From the cell containing the given text, extract its center point as [X, Y] coordinate. 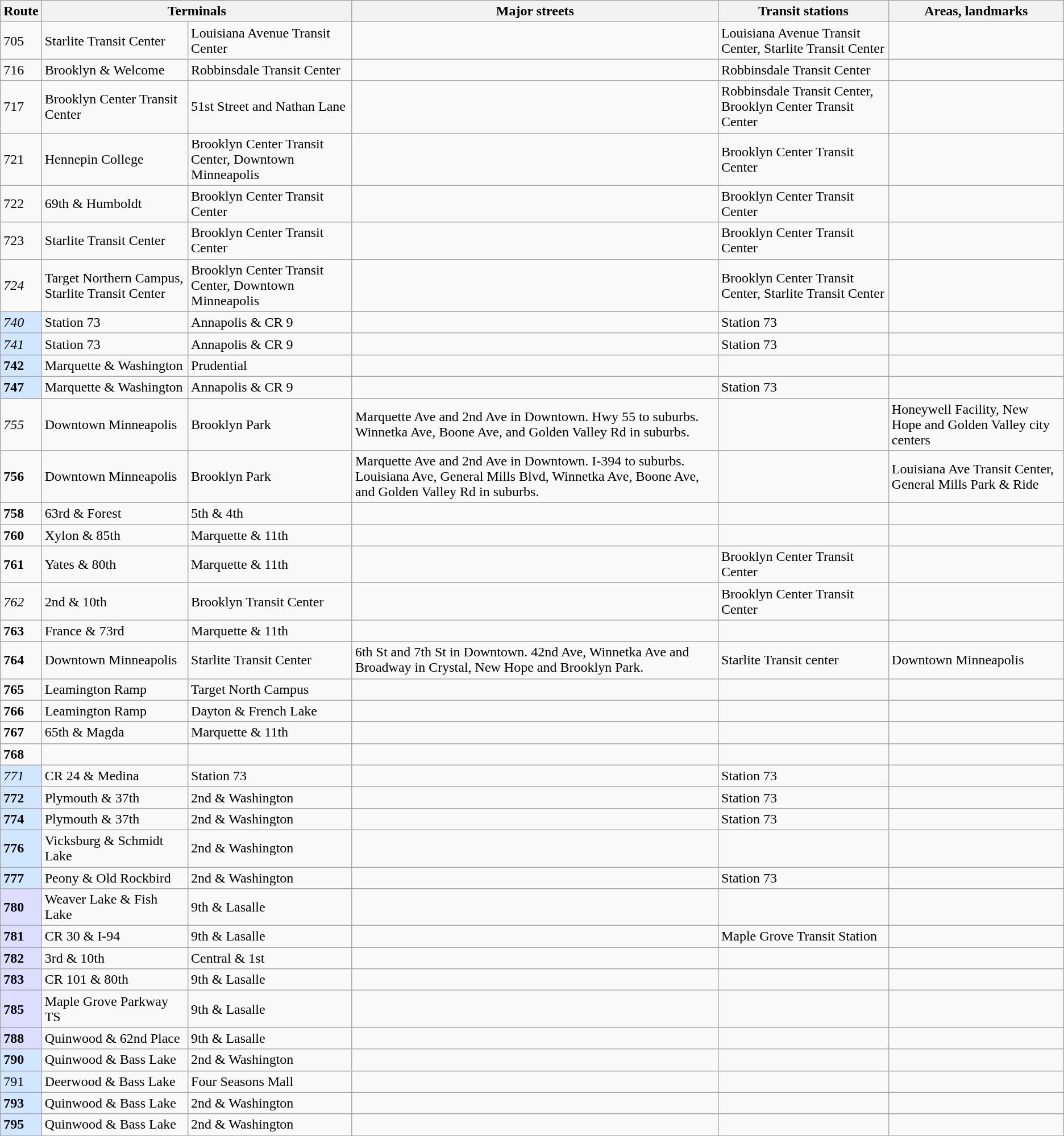
Xylon & 85th [115, 535]
2nd & 10th [115, 601]
Brooklyn Transit Center [271, 601]
716 [21, 70]
Maple Grove Transit Station [803, 937]
Vicksburg & Schmidt Lake [115, 848]
747 [21, 387]
Marquette Ave and 2nd Ave in Downtown. I-394 to suburbs. Louisiana Ave, General Mills Blvd, Winnetka Ave, Boone Ave, and Golden Valley Rd in suburbs. [535, 477]
785 [21, 1009]
Weaver Lake & Fish Lake [115, 907]
Areas, landmarks [976, 11]
63rd & Forest [115, 514]
723 [21, 241]
705 [21, 41]
Route [21, 11]
742 [21, 365]
Terminals [197, 11]
776 [21, 848]
755 [21, 424]
Maple Grove Parkway TS [115, 1009]
Brooklyn & Welcome [115, 70]
721 [21, 159]
Louisiana Ave Transit Center, General Mills Park & Ride [976, 477]
Four Seasons Mall [271, 1081]
3rd & 10th [115, 958]
783 [21, 980]
780 [21, 907]
France & 73rd [115, 631]
717 [21, 107]
Target Northern Campus, Starlite Transit Center [115, 285]
764 [21, 660]
741 [21, 344]
Yates & 80th [115, 565]
795 [21, 1125]
Quinwood & 62nd Place [115, 1038]
Honeywell Facility, New Hope and Golden Valley city centers [976, 424]
772 [21, 797]
763 [21, 631]
5th & 4th [271, 514]
762 [21, 601]
CR 24 & Medina [115, 776]
Marquette Ave and 2nd Ave in Downtown. Hwy 55 to suburbs. Winnetka Ave, Boone Ave, and Golden Valley Rd in suburbs. [535, 424]
722 [21, 203]
782 [21, 958]
Target North Campus [271, 689]
6th St and 7th St in Downtown. 42nd Ave, Winnetka Ave and Broadway in Crystal, New Hope and Brooklyn Park. [535, 660]
740 [21, 322]
724 [21, 285]
CR 101 & 80th [115, 980]
777 [21, 878]
Dayton & French Lake [271, 711]
767 [21, 733]
791 [21, 1081]
781 [21, 937]
765 [21, 689]
766 [21, 711]
761 [21, 565]
788 [21, 1038]
756 [21, 477]
Deerwood & Bass Lake [115, 1081]
Central & 1st [271, 958]
Louisiana Avenue Transit Center, Starlite Transit Center [803, 41]
771 [21, 776]
790 [21, 1060]
760 [21, 535]
Peony & Old Rockbird [115, 878]
65th & Magda [115, 733]
51st Street and Nathan Lane [271, 107]
Transit stations [803, 11]
CR 30 & I-94 [115, 937]
Starlite Transit center [803, 660]
Major streets [535, 11]
758 [21, 514]
Hennepin College [115, 159]
69th & Humboldt [115, 203]
793 [21, 1103]
Louisiana Avenue Transit Center [271, 41]
768 [21, 754]
774 [21, 819]
Robbinsdale Transit Center, Brooklyn Center Transit Center [803, 107]
Prudential [271, 365]
Brooklyn Center Transit Center, Starlite Transit Center [803, 285]
